Search for the cell housing the specified text and yield its [X, Y] center coordinate. 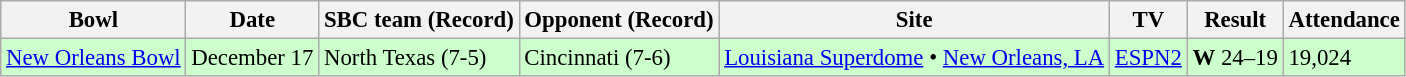
Cincinnati (7-6) [619, 58]
Bowl [94, 20]
Result [1235, 20]
Date [252, 20]
ESPN2 [1148, 58]
TV [1148, 20]
19,024 [1344, 58]
North Texas (7-5) [419, 58]
SBC team (Record) [419, 20]
W 24–19 [1235, 58]
Attendance [1344, 20]
New Orleans Bowl [94, 58]
Opponent (Record) [619, 20]
Louisiana Superdome • New Orleans, LA [914, 58]
December 17 [252, 58]
Site [914, 20]
